Detect which cell encompasses the target text, then output its (x, y) center coordinate. 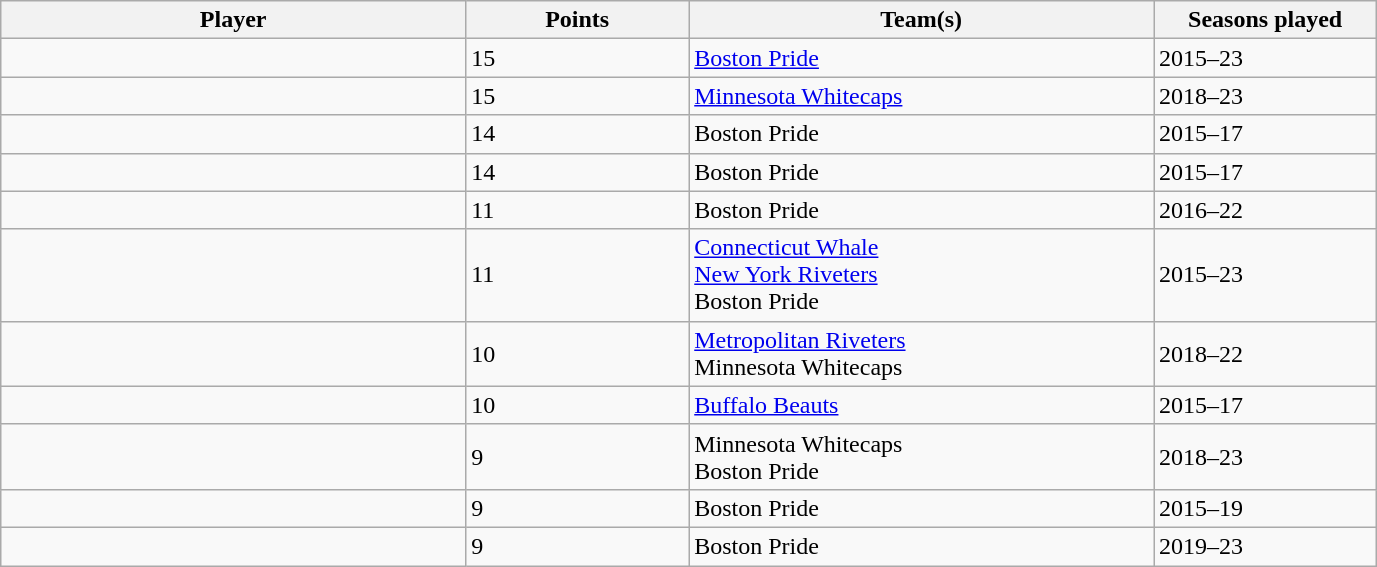
Points (578, 20)
Minnesota Whitecaps (922, 96)
Metropolitan RivetersMinnesota Whitecaps (922, 354)
2018–22 (1266, 354)
Seasons played (1266, 20)
Minnesota WhitecapsBoston Pride (922, 456)
Team(s) (922, 20)
Buffalo Beauts (922, 405)
Player (234, 20)
2016–22 (1266, 210)
2019–23 (1266, 546)
Connecticut WhaleNew York RivetersBoston Pride (922, 275)
2015–19 (1266, 508)
